Find where the given text appears and provide that cell's center as (x, y) coordinate. 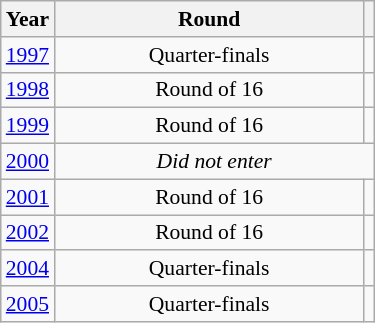
2005 (28, 304)
Year (28, 19)
2004 (28, 269)
1999 (28, 126)
2001 (28, 197)
2000 (28, 162)
Did not enter (214, 162)
1997 (28, 55)
2002 (28, 233)
1998 (28, 90)
Round (209, 19)
